For the text-containing cell, return its midpoint in [X, Y] coordinate format. 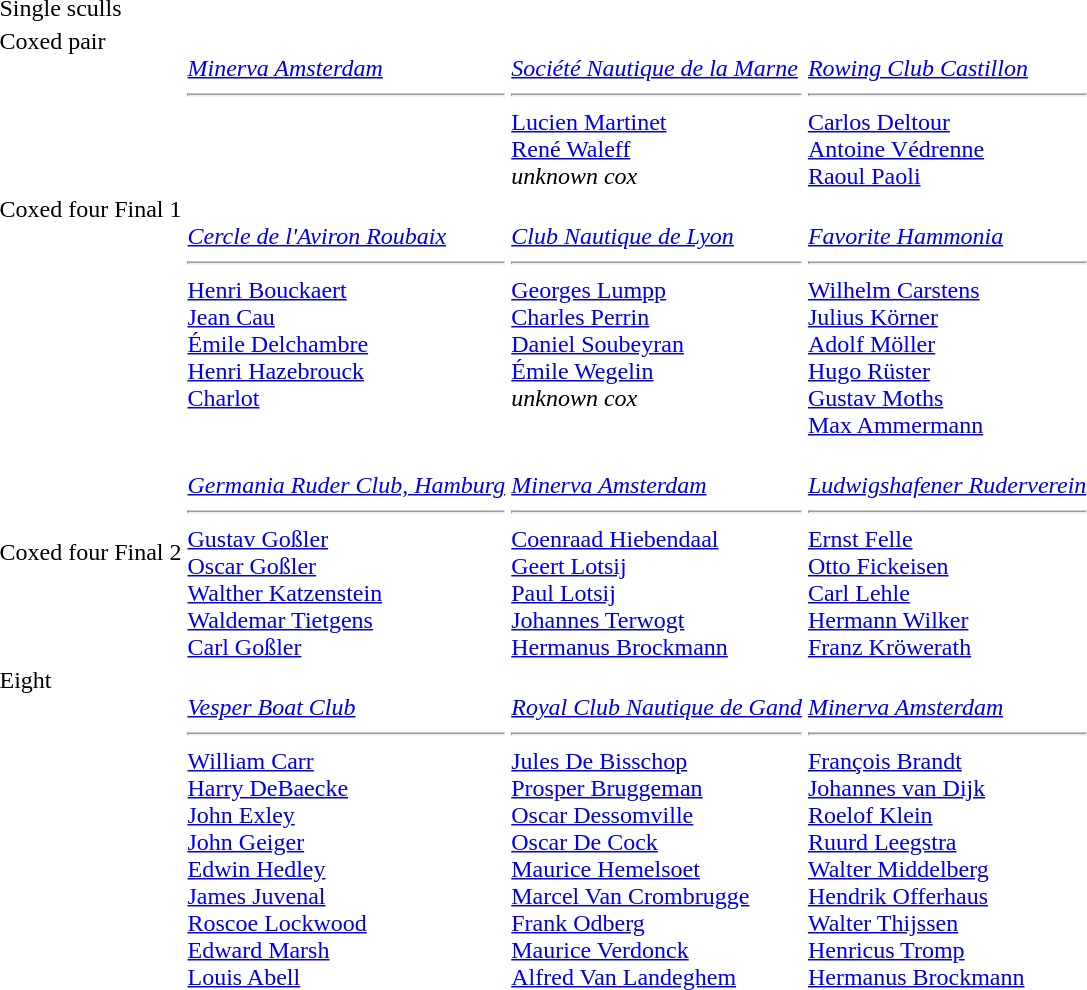
Ludwigshafener Ruderverein Ernst Felle Otto Fickeisen Carl Lehle Hermann Wilker Franz Kröwerath [946, 552]
Minerva Amsterdam Coenraad Hiebendaal Geert Lotsij Paul Lotsij Johannes Terwogt Hermanus Brockmann [657, 552]
Club Nautique de Lyon Georges Lumpp Charles Perrin Daniel Soubeyran Émile Wegelin unknown cox [657, 317]
Société Nautique de la MarneLucien Martinet René Waleff unknown cox [657, 108]
Minerva Amsterdam [346, 108]
Germania Ruder Club, Hamburg Gustav Goßler Oscar Goßler Walther Katzenstein Waldemar Tietgens Carl Goßler [346, 552]
Cercle de l'Aviron Roubaix Henri Bouckaert Jean Cau Émile Delchambre Henri Hazebrouck Charlot [346, 317]
Rowing Club CastillonCarlos Deltour Antoine Védrenne Raoul Paoli [946, 108]
Favorite Hammonia Wilhelm Carstens Julius Körner Adolf Möller Hugo Rüster Gustav Moths Max Ammermann [946, 317]
